Provide the (X, Y) coordinate of the cell's center where the given text is located.  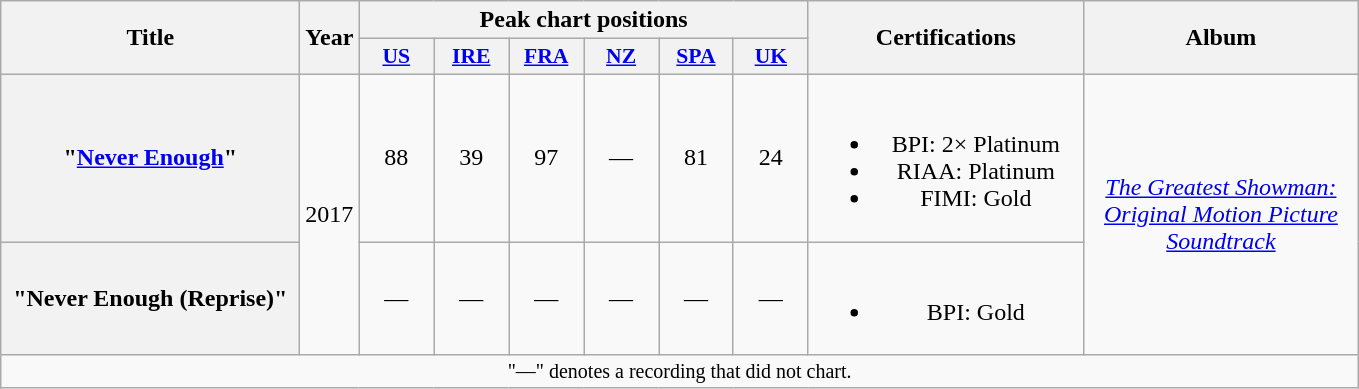
The Greatest Showman: Original Motion Picture Soundtrack (1220, 214)
39 (472, 158)
2017 (330, 214)
UK (770, 57)
Year (330, 38)
88 (396, 158)
Title (150, 38)
"—" denotes a recording that did not chart. (680, 372)
Peak chart positions (584, 20)
NZ (622, 57)
BPI: 2× PlatinumRIAA: PlatinumFIMI: Gold (946, 158)
BPI: Gold (946, 298)
"Never Enough (Reprise)" (150, 298)
FRA (546, 57)
Certifications (946, 38)
SPA (696, 57)
81 (696, 158)
24 (770, 158)
Album (1220, 38)
US (396, 57)
"Never Enough" (150, 158)
IRE (472, 57)
97 (546, 158)
